Output the [X, Y] coordinate of the center of the cell containing the given text.  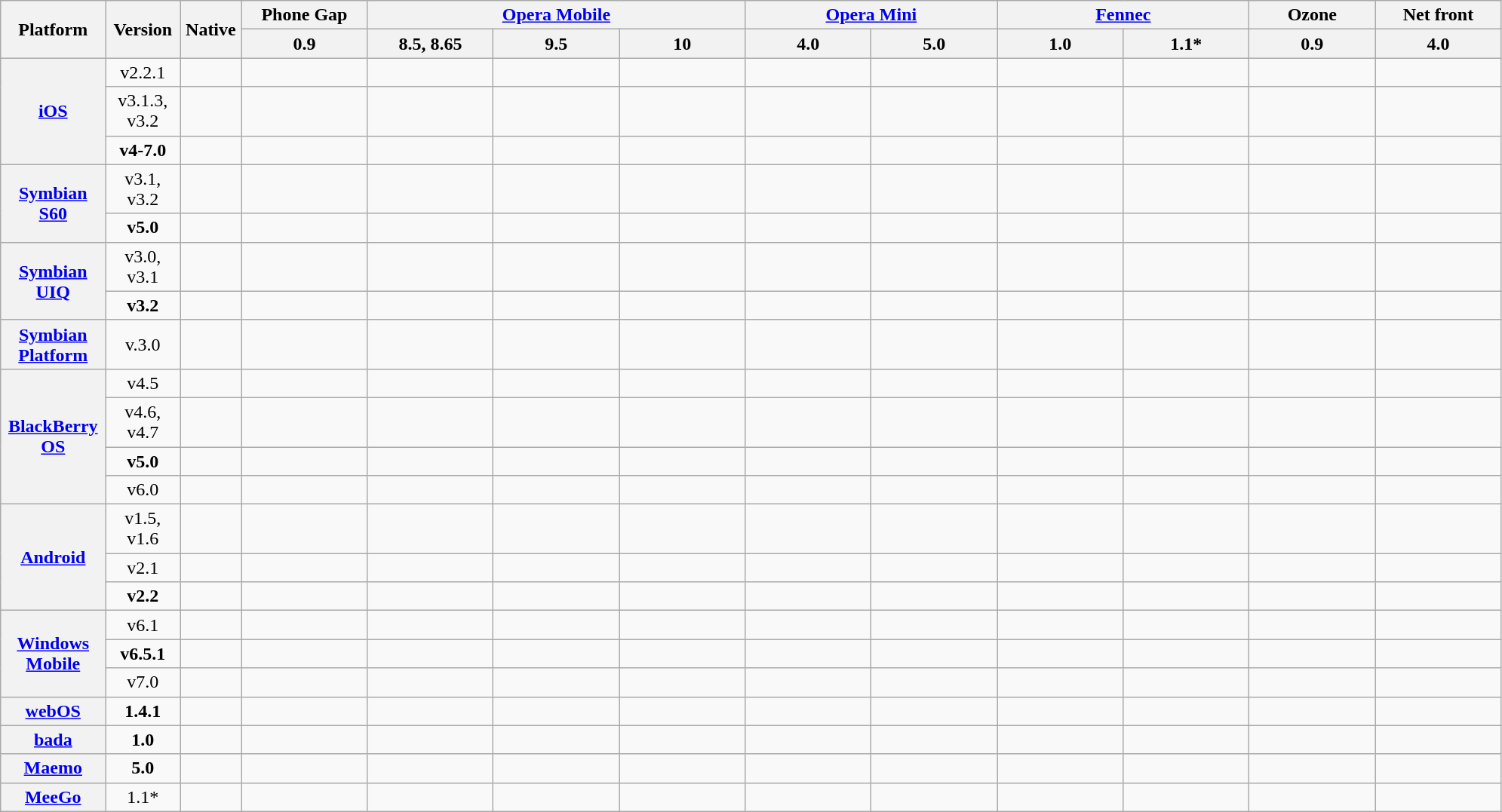
Version [143, 29]
Android [53, 558]
v6.1 [143, 625]
v4-7.0 [143, 150]
v4.6, v4.7 [143, 422]
Symbian S60 [53, 204]
webOS [53, 711]
BlackBerry OS [53, 436]
v3.1, v3.2 [143, 188]
v1.5, v1.6 [143, 529]
Native [211, 29]
v3.1.3, v3.2 [143, 112]
v2.2 [143, 596]
Net front [1438, 15]
Ozone [1313, 15]
v2.1 [143, 568]
Opera Mini [871, 15]
Symbian Platform [53, 344]
v4.5 [143, 383]
v3.0, v3.1 [143, 267]
v2.2.1 [143, 72]
Phone Gap [305, 15]
Platform [53, 29]
9.5 [557, 44]
v.3.0 [143, 344]
Symbian UIQ [53, 280]
v6.5.1 [143, 654]
Opera Mobile [557, 15]
v7.0 [143, 682]
Fennec [1123, 15]
bada [53, 740]
v3.2 [143, 305]
10 [682, 44]
1.4.1 [143, 711]
MeeGo [53, 797]
Maemo [53, 768]
v6.0 [143, 490]
iOS [53, 112]
Windows Mobile [53, 654]
8.5, 8.65 [430, 44]
